Output the [X, Y] coordinate of the center of the cell containing the given text.  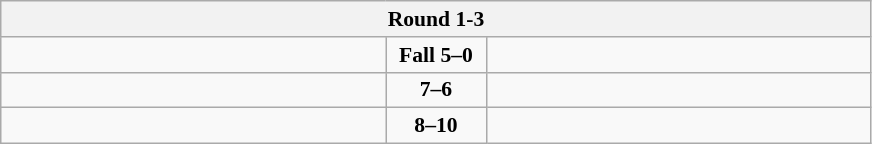
7–6 [436, 90]
Round 1-3 [436, 19]
8–10 [436, 126]
Fall 5–0 [436, 55]
